Search for the cell housing the specified text and yield its (x, y) center coordinate. 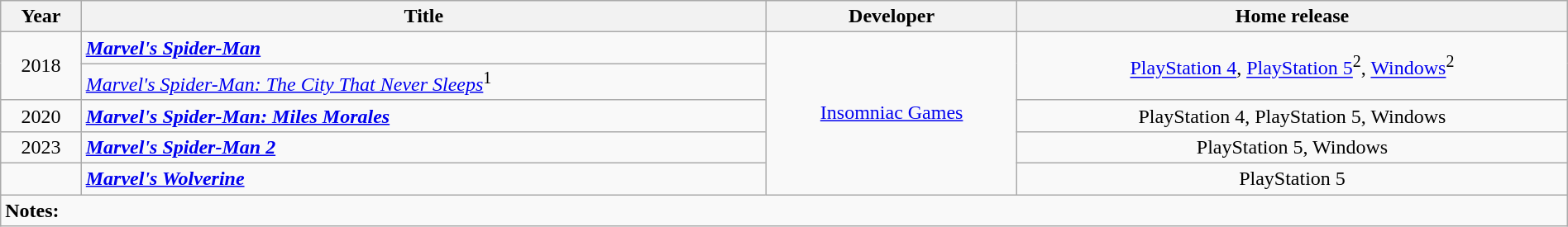
Insomniac Games (892, 114)
2020 (41, 116)
Year (41, 17)
PlayStation 4, PlayStation 52, Windows2 (1293, 66)
Notes: (784, 210)
Marvel's Spider-Man: The City That Never Sleeps1 (423, 83)
PlayStation 5 (1293, 179)
Marvel's Spider-Man 2 (423, 147)
Marvel's Spider-Man (423, 48)
PlayStation 5, Windows (1293, 147)
Developer (892, 17)
Marvel's Wolverine (423, 179)
PlayStation 4, PlayStation 5, Windows (1293, 116)
Title (423, 17)
Home release (1293, 17)
2023 (41, 147)
Marvel's Spider-Man: Miles Morales (423, 116)
2018 (41, 66)
